Search for the cell housing the specified text and yield its (X, Y) center coordinate. 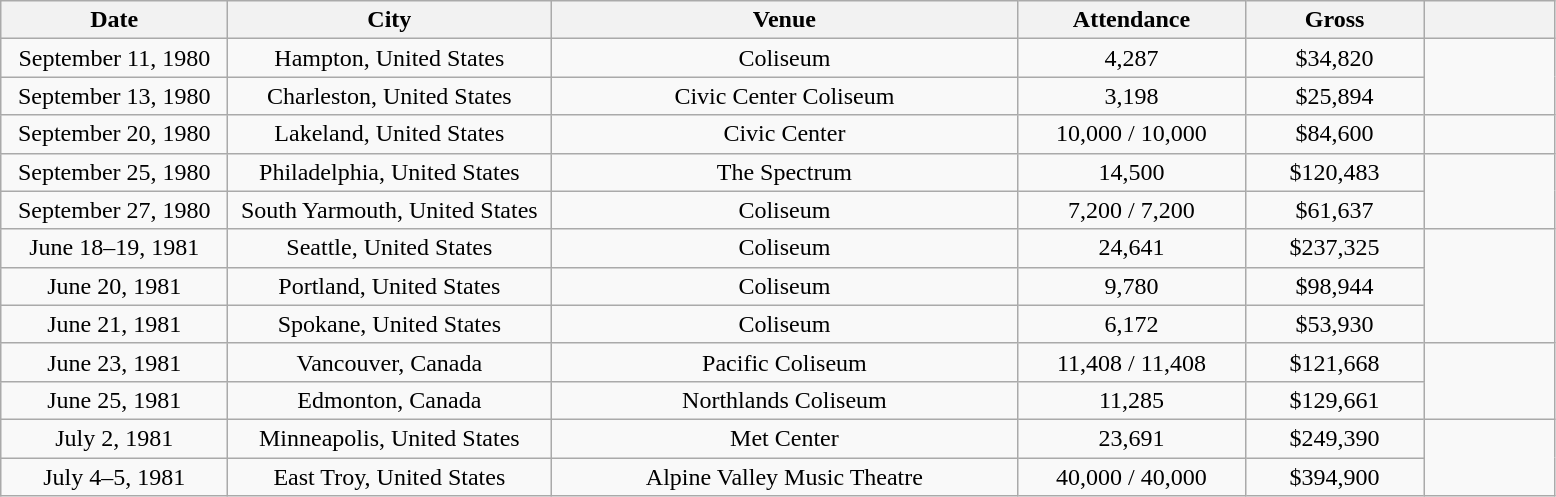
Lakeland, United States (390, 134)
Minneapolis, United States (390, 438)
Portland, United States (390, 286)
24,641 (1132, 248)
$129,661 (1334, 400)
Gross (1334, 20)
9,780 (1132, 286)
$394,900 (1334, 477)
September 25, 1980 (114, 172)
$84,600 (1334, 134)
September 11, 1980 (114, 58)
3,198 (1132, 96)
Charleston, United States (390, 96)
11,285 (1132, 400)
September 13, 1980 (114, 96)
Pacific Coliseum (784, 362)
40,000 / 40,000 (1132, 477)
Philadelphia, United States (390, 172)
$98,944 (1334, 286)
Civic Center Coliseum (784, 96)
June 20, 1981 (114, 286)
Seattle, United States (390, 248)
10,000 / 10,000 (1132, 134)
Met Center (784, 438)
Northlands Coliseum (784, 400)
$121,668 (1334, 362)
$237,325 (1334, 248)
14,500 (1132, 172)
June 25, 1981 (114, 400)
11,408 / 11,408 (1132, 362)
$53,930 (1334, 324)
$34,820 (1334, 58)
$120,483 (1334, 172)
July 2, 1981 (114, 438)
Date (114, 20)
Vancouver, Canada (390, 362)
Spokane, United States (390, 324)
July 4–5, 1981 (114, 477)
September 20, 1980 (114, 134)
Edmonton, Canada (390, 400)
7,200 / 7,200 (1132, 210)
$249,390 (1334, 438)
Civic Center (784, 134)
23,691 (1132, 438)
City (390, 20)
June 23, 1981 (114, 362)
Attendance (1132, 20)
4,287 (1132, 58)
South Yarmouth, United States (390, 210)
$61,637 (1334, 210)
Alpine Valley Music Theatre (784, 477)
6,172 (1132, 324)
June 18–19, 1981 (114, 248)
$25,894 (1334, 96)
September 27, 1980 (114, 210)
June 21, 1981 (114, 324)
Hampton, United States (390, 58)
East Troy, United States (390, 477)
The Spectrum (784, 172)
Venue (784, 20)
